Output the [x, y] coordinate of the center of the cell containing the given text.  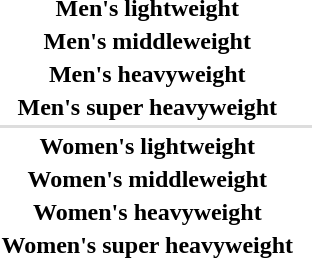
Men's heavyweight [148, 74]
Men's middleweight [148, 41]
Women's heavyweight [148, 212]
Women's middleweight [148, 179]
Men's super heavyweight [148, 107]
Women's lightweight [148, 146]
